Scan for the cell matching the given text and deliver its [X, Y] coordinate at center. 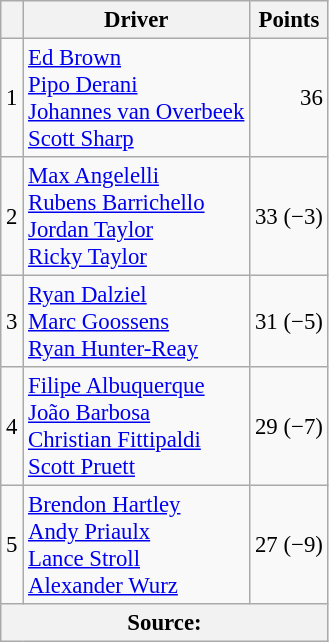
5 [12, 546]
Ryan Dalziel Marc Goossens Ryan Hunter-Reay [136, 322]
Max Angelelli Rubens Barrichello Jordan Taylor Ricky Taylor [136, 216]
31 (−5) [289, 322]
3 [12, 322]
29 (−7) [289, 426]
33 (−3) [289, 216]
27 (−9) [289, 546]
36 [289, 98]
2 [12, 216]
1 [12, 98]
Points [289, 20]
Source: [164, 623]
4 [12, 426]
Driver [136, 20]
Brendon Hartley Andy Priaulx Lance Stroll Alexander Wurz [136, 546]
Filipe Albuquerque João Barbosa Christian Fittipaldi Scott Pruett [136, 426]
Ed Brown Pipo Derani Johannes van Overbeek Scott Sharp [136, 98]
